Search for the cell housing the specified text and yield its [X, Y] center coordinate. 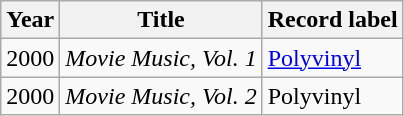
Title [161, 20]
Movie Music, Vol. 2 [161, 96]
Record label [332, 20]
Year [30, 20]
Movie Music, Vol. 1 [161, 58]
